From the cell containing the given text, extract its center point as [X, Y] coordinate. 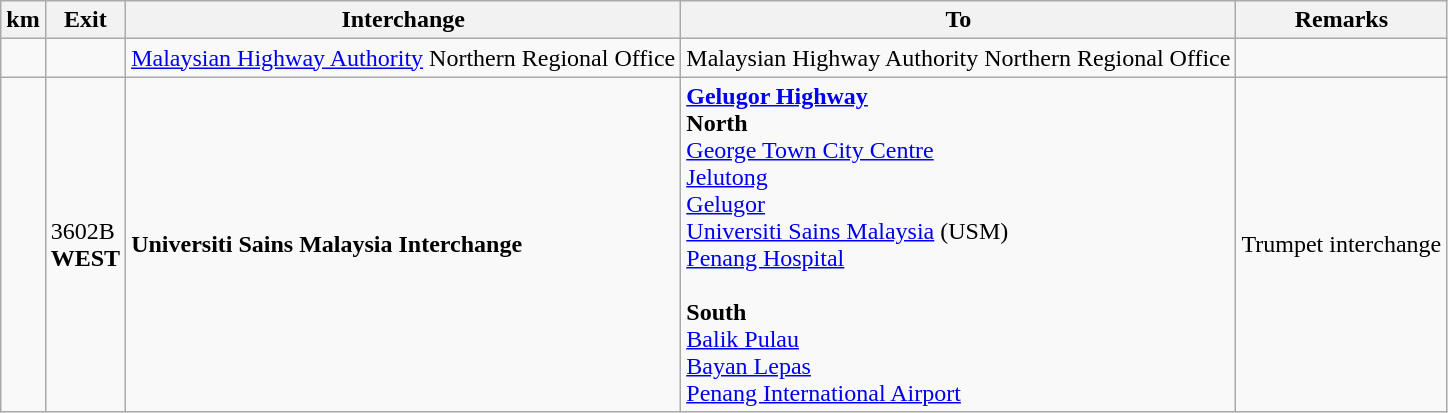
To [958, 20]
Universiti Sains Malaysia Interchange [404, 244]
3602BWEST [85, 244]
km [23, 20]
Exit [85, 20]
Trumpet interchange [1342, 244]
Interchange [404, 20]
Remarks [1342, 20]
